From the cell containing the given text, extract its center point as [X, Y] coordinate. 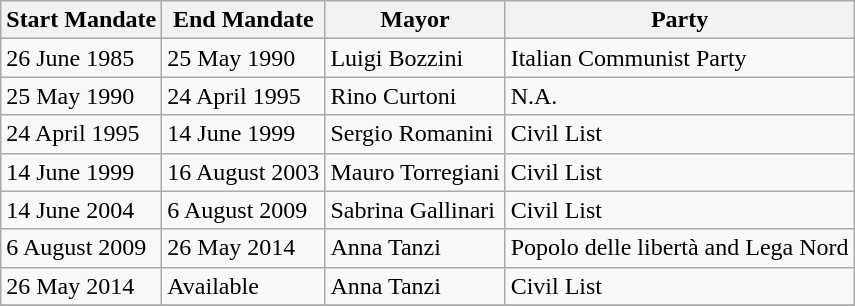
End Mandate [244, 20]
N.A. [680, 96]
Available [244, 286]
Rino Curtoni [415, 96]
Luigi Bozzini [415, 58]
Sergio Romanini [415, 134]
Start Mandate [82, 20]
Italian Communist Party [680, 58]
Sabrina Gallinari [415, 210]
14 June 2004 [82, 210]
26 June 1985 [82, 58]
Mauro Torregiani [415, 172]
Popolo delle libertà and Lega Nord [680, 248]
Mayor [415, 20]
16 August 2003 [244, 172]
Party [680, 20]
